Provide the (x, y) coordinate of the cell's center where the given text is located.  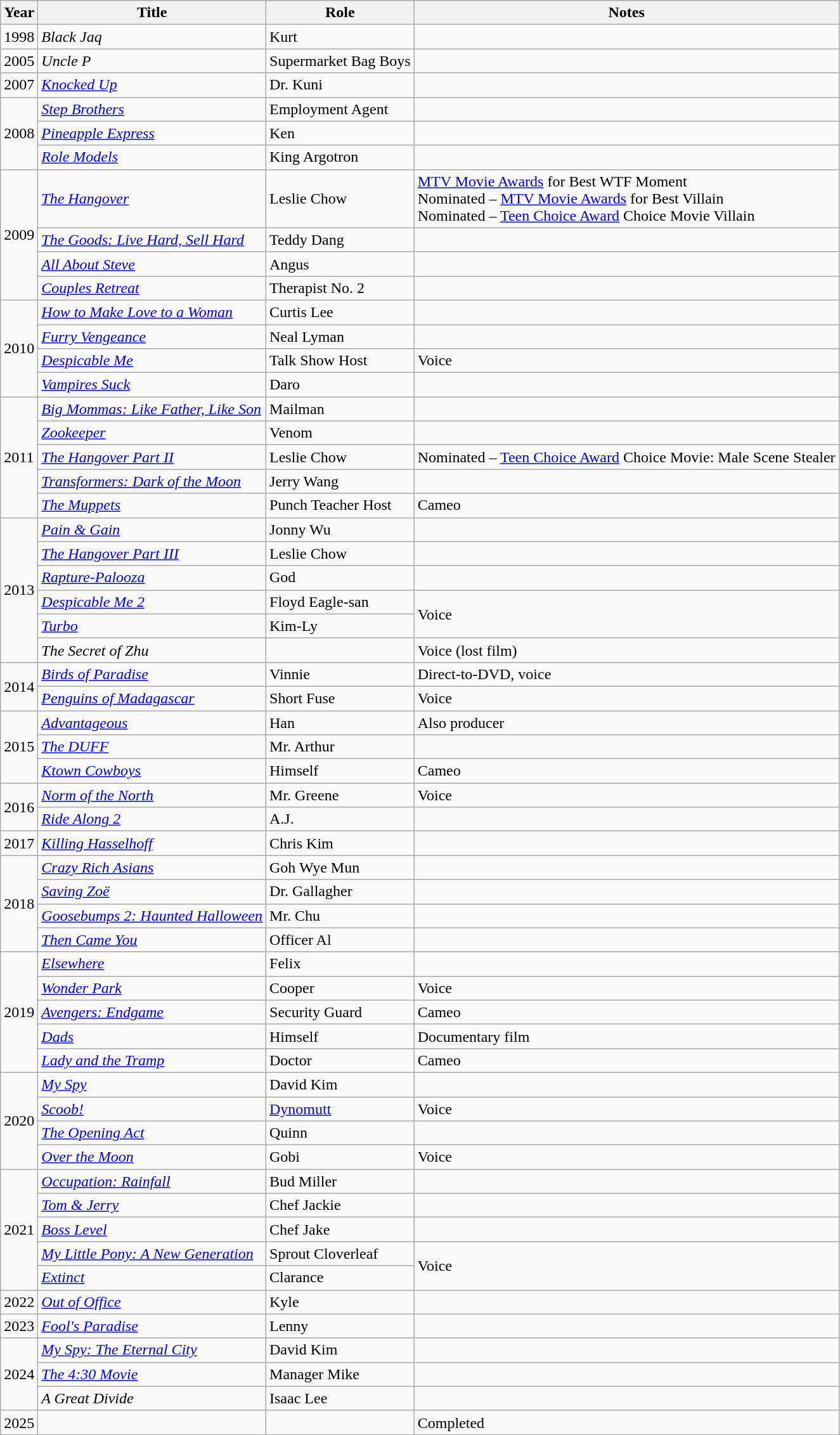
Mr. Arthur (340, 747)
Transformers: Dark of the Moon (152, 481)
Goosebumps 2: Haunted Halloween (152, 916)
Advantageous (152, 722)
2008 (19, 133)
Out of Office (152, 1302)
Manager Mike (340, 1374)
Fool's Paradise (152, 1326)
Knocked Up (152, 85)
2005 (19, 61)
2007 (19, 85)
Year (19, 13)
Penguins of Madagascar (152, 698)
The Hangover (152, 198)
Role Models (152, 157)
Vampires Suck (152, 385)
2020 (19, 1120)
2009 (19, 235)
2011 (19, 457)
2021 (19, 1230)
2024 (19, 1374)
Vinnie (340, 674)
Notes (626, 13)
Therapist No. 2 (340, 288)
Angus (340, 264)
The DUFF (152, 747)
Security Guard (340, 1012)
God (340, 578)
Ktown Cowboys (152, 771)
Sprout Cloverleaf (340, 1254)
The Muppets (152, 505)
Felix (340, 964)
2023 (19, 1326)
Big Mommas: Like Father, Like Son (152, 409)
Norm of the North (152, 795)
Gobi (340, 1157)
Officer Al (340, 940)
Clarance (340, 1278)
A Great Divide (152, 1398)
My Spy (152, 1084)
Turbo (152, 626)
1998 (19, 37)
The Hangover Part II (152, 457)
The Goods: Live Hard, Sell Hard (152, 240)
2015 (19, 746)
Jonny Wu (340, 529)
Black Jaq (152, 37)
Saving Zoë (152, 892)
Crazy Rich Asians (152, 867)
Dynomutt (340, 1109)
Occupation: Rainfall (152, 1181)
Quinn (340, 1133)
Pain & Gain (152, 529)
King Argotron (340, 157)
Uncle P (152, 61)
Curtis Lee (340, 312)
The 4:30 Movie (152, 1374)
Then Came You (152, 940)
Lady and the Tramp (152, 1060)
Zookeeper (152, 433)
Dr. Gallagher (340, 892)
Despicable Me (152, 361)
Mr. Chu (340, 916)
Despicable Me 2 (152, 602)
Jerry Wang (340, 481)
Dr. Kuni (340, 85)
Employment Agent (340, 109)
Chris Kim (340, 843)
Documentary film (626, 1036)
Floyd Eagle-san (340, 602)
2019 (19, 1012)
Talk Show Host (340, 361)
Short Fuse (340, 698)
MTV Movie Awards for Best WTF MomentNominated – MTV Movie Awards for Best VillainNominated – Teen Choice Award Choice Movie Villain (626, 198)
My Spy: The Eternal City (152, 1350)
Chef Jake (340, 1230)
Over the Moon (152, 1157)
2013 (19, 590)
Isaac Lee (340, 1398)
Elsewhere (152, 964)
Pineapple Express (152, 133)
Role (340, 13)
Title (152, 13)
How to Make Love to a Woman (152, 312)
The Opening Act (152, 1133)
Doctor (340, 1060)
Voice (lost film) (626, 650)
All About Steve (152, 264)
Kurt (340, 37)
2014 (19, 686)
Couples Retreat (152, 288)
The Secret of Zhu (152, 650)
2017 (19, 843)
Tom & Jerry (152, 1205)
Nominated – Teen Choice Award Choice Movie: Male Scene Stealer (626, 457)
Wonder Park (152, 988)
My Little Pony: A New Generation (152, 1254)
Dads (152, 1036)
Ride Along 2 (152, 819)
Completed (626, 1422)
Mr. Greene (340, 795)
Avengers: Endgame (152, 1012)
Furry Vengeance (152, 337)
Supermarket Bag Boys (340, 61)
2022 (19, 1302)
Bud Miller (340, 1181)
2025 (19, 1422)
Killing Hasselhoff (152, 843)
Direct-to-DVD, voice (626, 674)
Venom (340, 433)
Neal Lyman (340, 337)
Also producer (626, 722)
Daro (340, 385)
The Hangover Part III (152, 554)
2010 (19, 348)
Scoob! (152, 1109)
Cooper (340, 988)
Kim-Ly (340, 626)
Ken (340, 133)
Han (340, 722)
Boss Level (152, 1230)
Rapture-Palooza (152, 578)
2018 (19, 904)
A.J. (340, 819)
Extinct (152, 1278)
Lenny (340, 1326)
Teddy Dang (340, 240)
Chef Jackie (340, 1205)
Birds of Paradise (152, 674)
Step Brothers (152, 109)
Mailman (340, 409)
Punch Teacher Host (340, 505)
2016 (19, 807)
Goh Wye Mun (340, 867)
Kyle (340, 1302)
